Determine the [X, Y] coordinate at the center of the cell enclosing the given text.  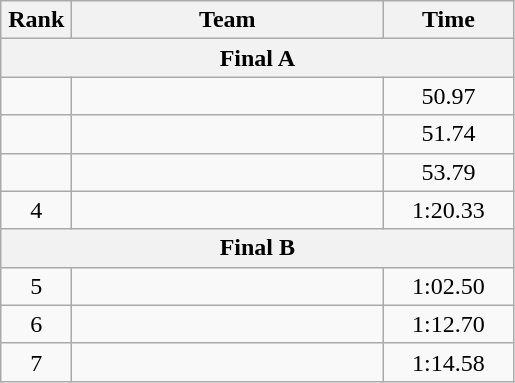
1:14.58 [448, 362]
Team [228, 20]
Final A [258, 58]
7 [36, 362]
53.79 [448, 172]
1:12.70 [448, 324]
Time [448, 20]
4 [36, 210]
1:02.50 [448, 286]
Rank [36, 20]
6 [36, 324]
51.74 [448, 134]
5 [36, 286]
1:20.33 [448, 210]
Final B [258, 248]
50.97 [448, 96]
